Locate the cell with the specified text and output its [X, Y] center coordinate. 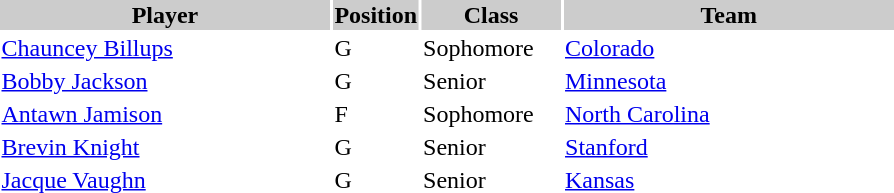
Player [165, 15]
Bobby Jackson [165, 81]
Brevin Knight [165, 147]
F [376, 114]
Colorado [729, 48]
Stanford [729, 147]
North Carolina [729, 114]
Position [376, 15]
Chauncey Billups [165, 48]
Minnesota [729, 81]
Antawn Jamison [165, 114]
Class [492, 15]
Team [729, 15]
